From the cell containing the given text, extract its center point as (X, Y) coordinate. 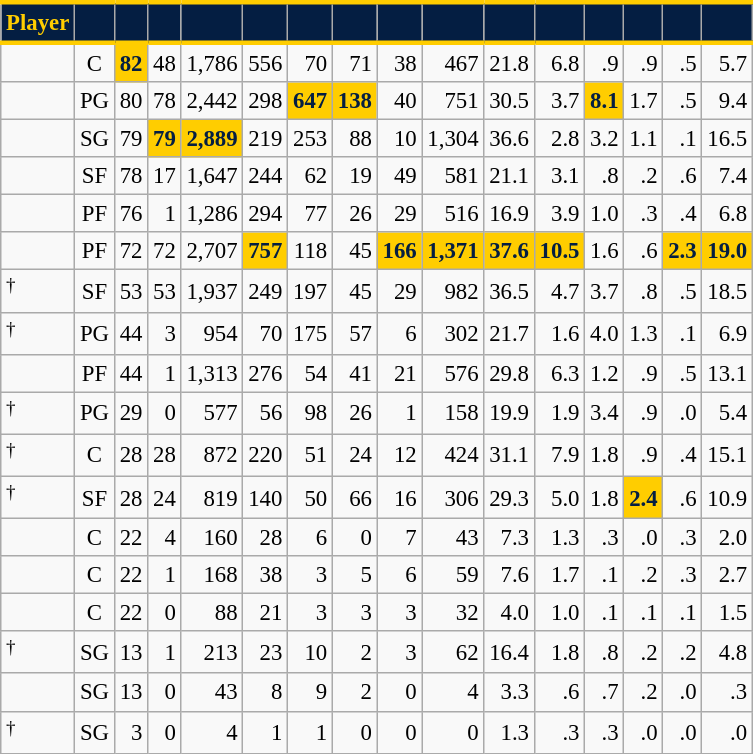
819 (212, 497)
19.9 (509, 413)
306 (453, 497)
8 (266, 693)
98 (310, 413)
516 (453, 214)
2.3 (682, 251)
1.9 (559, 413)
175 (310, 333)
18.5 (727, 291)
9.4 (727, 101)
1,313 (212, 373)
5.0 (559, 497)
21.8 (509, 62)
15.1 (727, 455)
13.1 (727, 373)
10.9 (727, 497)
71 (354, 62)
5.7 (727, 62)
29.3 (509, 497)
7.4 (727, 176)
41 (354, 373)
57 (354, 333)
213 (212, 652)
40 (400, 101)
77 (310, 214)
17 (164, 176)
16 (400, 497)
581 (453, 176)
168 (212, 575)
1.5 (727, 613)
19 (354, 176)
36.5 (509, 291)
982 (453, 291)
56 (266, 413)
1,937 (212, 291)
12 (400, 455)
954 (212, 333)
1.2 (604, 373)
3.3 (509, 693)
467 (453, 62)
249 (266, 291)
Player (38, 22)
424 (453, 455)
7 (400, 538)
5 (354, 575)
80 (130, 101)
1,647 (212, 176)
8.1 (604, 101)
3.9 (559, 214)
647 (310, 101)
32 (453, 613)
7.6 (509, 575)
.7 (604, 693)
2,442 (212, 101)
160 (212, 538)
244 (266, 176)
6.9 (727, 333)
3.1 (559, 176)
2.8 (559, 139)
29.8 (509, 373)
10.5 (559, 251)
2,889 (212, 139)
9 (310, 693)
576 (453, 373)
2.7 (727, 575)
51 (310, 455)
3.2 (604, 139)
48 (164, 62)
16.9 (509, 214)
3.4 (604, 413)
4.8 (727, 652)
276 (266, 373)
59 (453, 575)
556 (266, 62)
1,304 (453, 139)
54 (310, 373)
49 (400, 176)
220 (266, 455)
16.5 (727, 139)
1,286 (212, 214)
294 (266, 214)
19.0 (727, 251)
158 (453, 413)
37.6 (509, 251)
577 (212, 413)
2.0 (727, 538)
82 (130, 62)
1,786 (212, 62)
5.4 (727, 413)
197 (310, 291)
2,707 (212, 251)
2.4 (644, 497)
4.7 (559, 291)
166 (400, 251)
23 (266, 652)
31.1 (509, 455)
253 (310, 139)
7.3 (509, 538)
6.3 (559, 373)
30.5 (509, 101)
140 (266, 497)
76 (130, 214)
36.6 (509, 139)
66 (354, 497)
16.4 (509, 652)
1.1 (644, 139)
298 (266, 101)
7.9 (559, 455)
1,371 (453, 251)
138 (354, 101)
219 (266, 139)
872 (212, 455)
751 (453, 101)
50 (310, 497)
21.1 (509, 176)
302 (453, 333)
21.7 (509, 333)
757 (266, 251)
118 (310, 251)
